Locate the cell with the specified text and output its [X, Y] center coordinate. 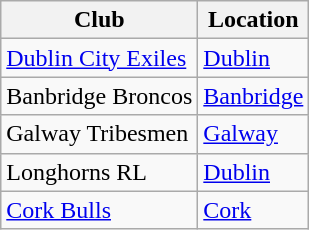
Galway Tribesmen [100, 134]
Dublin City Exiles [100, 58]
Cork [254, 210]
Galway [254, 134]
Longhorns RL [100, 172]
Location [254, 20]
Club [100, 20]
Banbridge Broncos [100, 96]
Cork Bulls [100, 210]
Banbridge [254, 96]
